Output the (X, Y) coordinate of the center of the cell containing the given text.  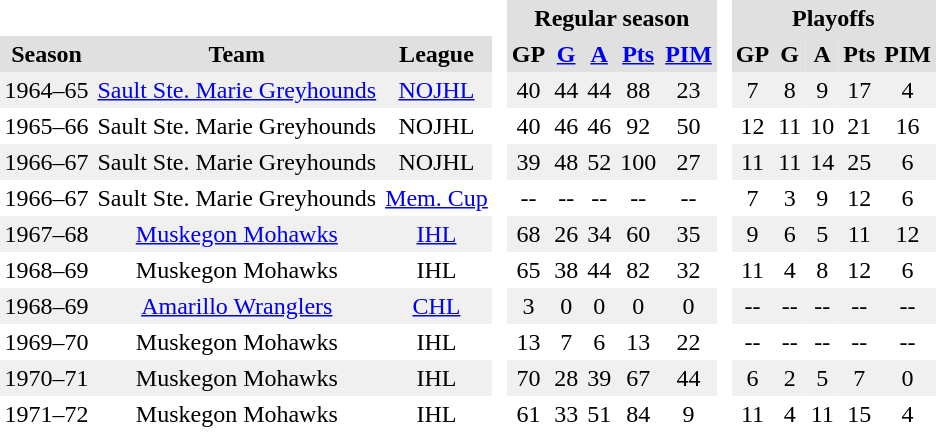
22 (689, 342)
1967–68 (46, 234)
50 (689, 126)
2 (790, 378)
Mem. Cup (437, 198)
52 (600, 162)
34 (600, 234)
84 (638, 414)
Team (237, 54)
48 (566, 162)
10 (822, 126)
27 (689, 162)
60 (638, 234)
26 (566, 234)
1964–65 (46, 90)
Regular season (612, 18)
Amarillo Wranglers (237, 306)
25 (860, 162)
16 (908, 126)
32 (689, 270)
14 (822, 162)
35 (689, 234)
92 (638, 126)
100 (638, 162)
Playoffs (833, 18)
CHL (437, 306)
28 (566, 378)
1969–70 (46, 342)
League (437, 54)
21 (860, 126)
82 (638, 270)
1965–66 (46, 126)
23 (689, 90)
51 (600, 414)
1970–71 (46, 378)
65 (528, 270)
70 (528, 378)
88 (638, 90)
1971–72 (46, 414)
17 (860, 90)
Season (46, 54)
67 (638, 378)
33 (566, 414)
38 (566, 270)
68 (528, 234)
15 (860, 414)
61 (528, 414)
